Return [x, y] of the center of cell containing provided text 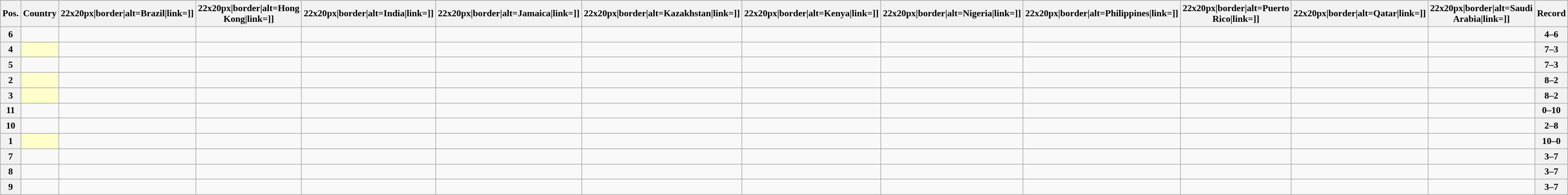
6 [11, 34]
4 [11, 50]
5 [11, 65]
2 [11, 80]
4–6 [1551, 34]
3 [11, 96]
22x20px|border|alt=Nigeria|link=]] [952, 14]
10 [11, 126]
22x20px|border|alt=Philippines|link=]] [1102, 14]
1 [11, 141]
0–10 [1551, 111]
22x20px|border|alt=Kenya|link=]] [812, 14]
22x20px|border|alt=Puerto Rico|link=]] [1236, 14]
22x20px|border|alt=India|link=]] [369, 14]
10–0 [1551, 141]
8 [11, 172]
Pos. [11, 14]
9 [11, 187]
11 [11, 111]
Record [1551, 14]
2–8 [1551, 126]
22x20px|border|alt=Jamaica|link=]] [509, 14]
7 [11, 156]
22x20px|border|alt=Saudi Arabia|link=]] [1482, 14]
22x20px|border|alt=Hong Kong|link=]] [249, 14]
22x20px|border|alt=Qatar|link=]] [1360, 14]
22x20px|border|alt=Brazil|link=]] [127, 14]
22x20px|border|alt=Kazakhstan|link=]] [662, 14]
Country [40, 14]
